Determine the [X, Y] coordinate at the center of the cell enclosing the given text.  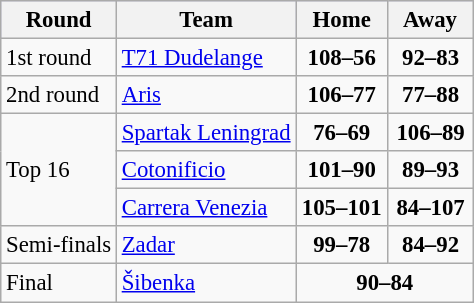
84–107 [430, 208]
Carrera Venezia [206, 208]
Team [206, 20]
Home [342, 20]
1st round [59, 58]
Cotonificio [206, 170]
105–101 [342, 208]
108–56 [342, 58]
T71 Dudelange [206, 58]
106–89 [430, 133]
Semi-finals [59, 245]
84–92 [430, 245]
77–88 [430, 95]
106–77 [342, 95]
Final [59, 283]
101–90 [342, 170]
Zadar [206, 245]
89–93 [430, 170]
99–78 [342, 245]
90–84 [385, 283]
Away [430, 20]
Top 16 [59, 170]
Spartak Leningrad [206, 133]
76–69 [342, 133]
2nd round [59, 95]
Aris [206, 95]
92–83 [430, 58]
Šibenka [206, 283]
Round [59, 20]
